Search for the cell housing the specified text and yield its (x, y) center coordinate. 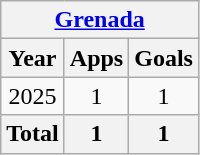
Year (33, 58)
Grenada (100, 20)
Apps (96, 58)
Goals (164, 58)
Total (33, 134)
2025 (33, 96)
